Output the (x, y) coordinate of the center of the cell containing the given text.  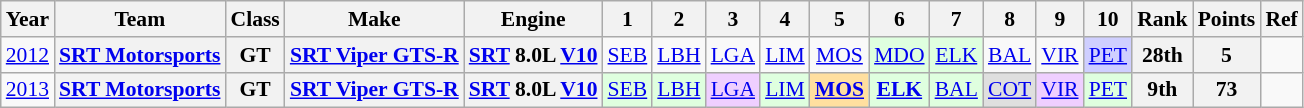
2013 (28, 90)
1 (628, 19)
7 (956, 19)
Year (28, 19)
28th (1162, 55)
4 (785, 19)
9 (1060, 19)
COT (1010, 90)
Team (140, 19)
2012 (28, 55)
MDO (900, 55)
8 (1010, 19)
Rank (1162, 19)
3 (733, 19)
10 (1108, 19)
Make (374, 19)
Points (1227, 19)
Class (256, 19)
73 (1227, 90)
Ref (1281, 19)
Engine (534, 19)
6 (900, 19)
2 (678, 19)
9th (1162, 90)
